Detect which cell encompasses the target text, then output its [X, Y] center coordinate. 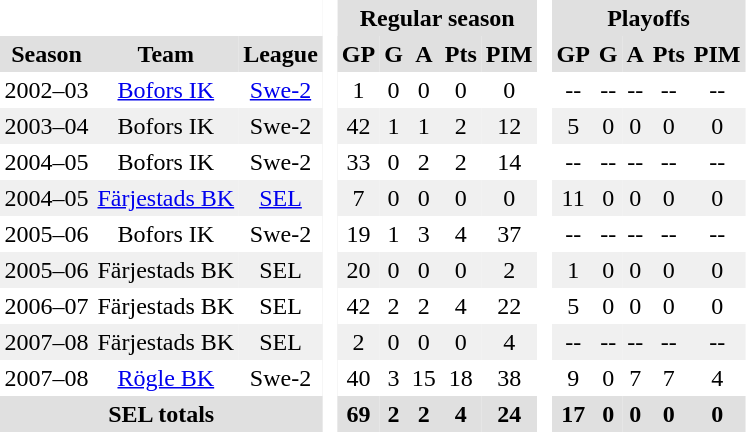
15 [424, 378]
19 [358, 234]
11 [573, 198]
Season [46, 54]
69 [358, 414]
2002–03 [46, 90]
League [281, 54]
Regular season [437, 18]
22 [509, 306]
38 [509, 378]
2003–04 [46, 126]
2006–07 [46, 306]
SEL totals [161, 414]
18 [460, 378]
9 [573, 378]
24 [509, 414]
14 [509, 162]
33 [358, 162]
40 [358, 378]
Rögle BK [166, 378]
Team [166, 54]
37 [509, 234]
17 [573, 414]
Playoffs [648, 18]
12 [509, 126]
20 [358, 270]
